From the cell containing the given text, extract its center point as (x, y) coordinate. 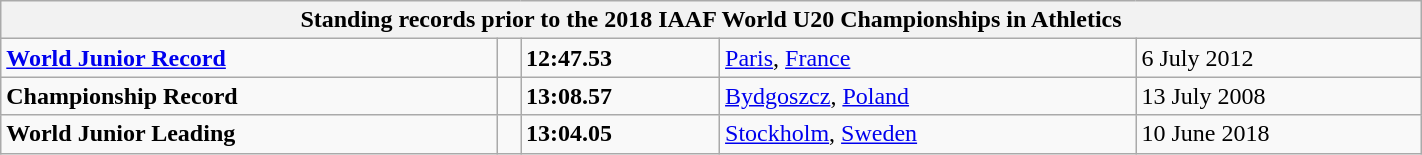
World Junior Leading (250, 134)
World Junior Record (250, 58)
13 July 2008 (1278, 96)
13:08.57 (620, 96)
10 June 2018 (1278, 134)
Standing records prior to the 2018 IAAF World U20 Championships in Athletics (711, 20)
Championship Record (250, 96)
Stockholm, Sweden (928, 134)
12:47.53 (620, 58)
6 July 2012 (1278, 58)
Bydgoszcz, Poland (928, 96)
Paris, France (928, 58)
13:04.05 (620, 134)
